From the cell containing the given text, extract its center point as [X, Y] coordinate. 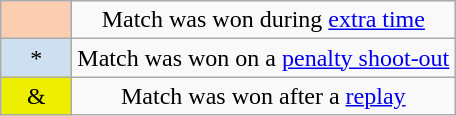
& [36, 96]
Match was won after a replay [264, 96]
Match was won on a penalty shoot-out [264, 58]
Match was won during extra time [264, 20]
* [36, 58]
